Identify which cell holds the provided text, then report its (x, y) central coordinate. 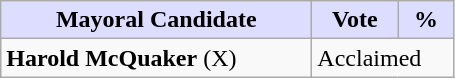
Mayoral Candidate (156, 20)
Harold McQuaker (X) (156, 58)
% (426, 20)
Acclaimed (383, 58)
Vote (355, 20)
